Return the (x, y) coordinate for the center point of the cell that contains the specified text.  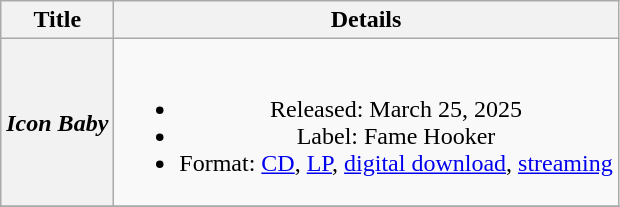
Released: March 25, 2025Label: Fame HookerFormat: CD, LP, digital download, streaming (366, 122)
Icon Baby (58, 122)
Details (366, 20)
Title (58, 20)
